For the text-containing cell, return its midpoint in (X, Y) coordinate format. 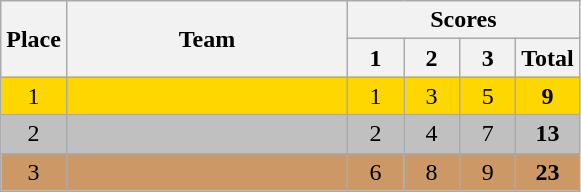
23 (548, 172)
Scores (464, 20)
Total (548, 58)
8 (432, 172)
5 (488, 96)
Team (206, 39)
Place (34, 39)
7 (488, 134)
13 (548, 134)
4 (432, 134)
6 (376, 172)
